Detect which cell encompasses the target text, then output its (X, Y) center coordinate. 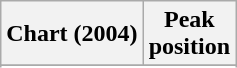
Chart (2004) (72, 34)
Peakposition (189, 34)
